Determine the (x, y) coordinate at the center of the cell enclosing the given text.  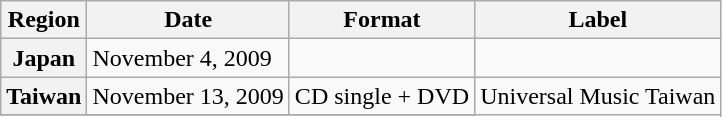
Label (598, 20)
Universal Music Taiwan (598, 96)
Date (188, 20)
November 13, 2009 (188, 96)
Format (382, 20)
Japan (44, 58)
November 4, 2009 (188, 58)
CD single + DVD (382, 96)
Taiwan (44, 96)
Region (44, 20)
